Find where the given text appears and provide that cell's center as [x, y] coordinate. 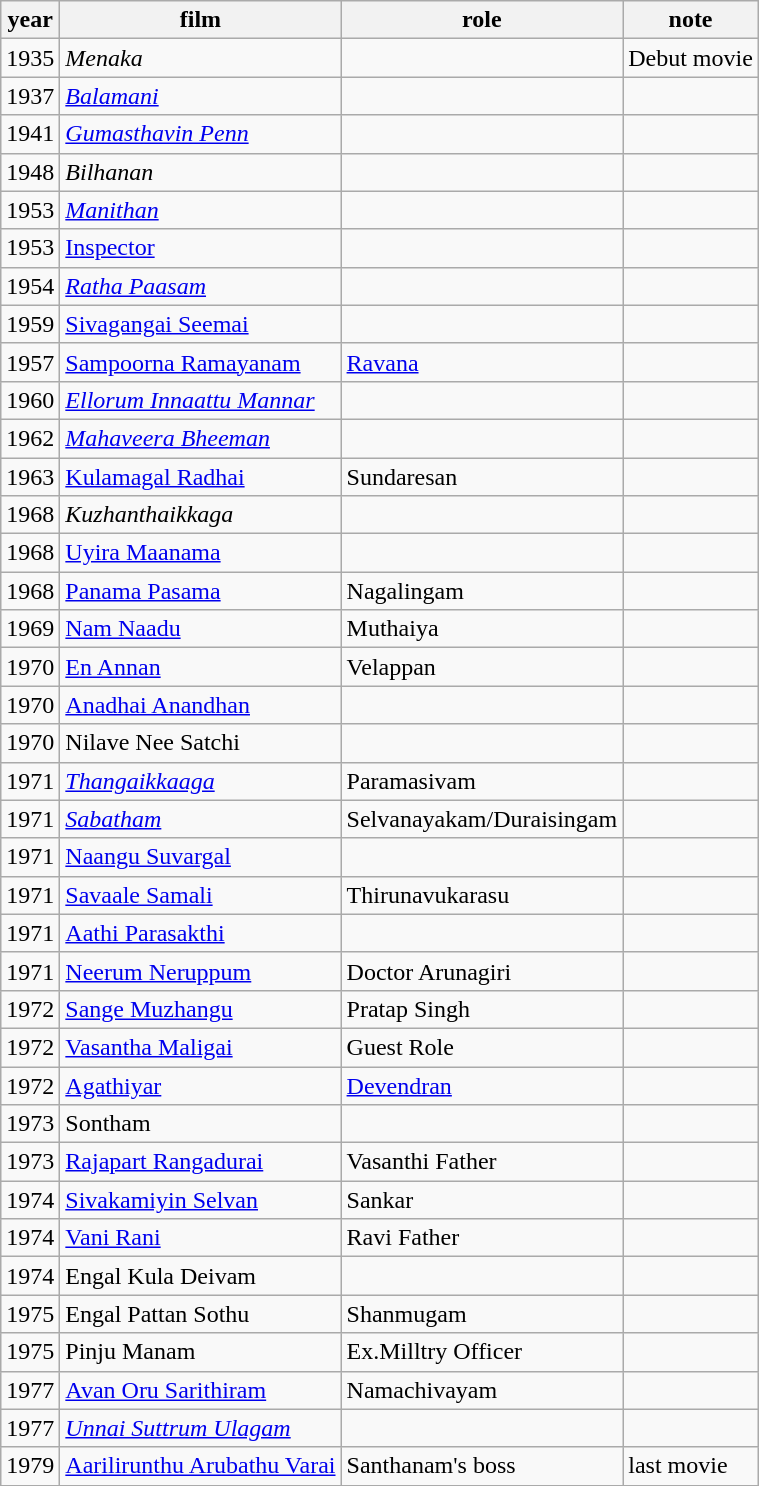
Kuzhanthaikkaga [200, 515]
1960 [30, 400]
Pratap Singh [482, 1009]
Vasanthi Father [482, 1162]
Sankar [482, 1200]
Kulamagal Radhai [200, 477]
1957 [30, 362]
Sundaresan [482, 477]
Anadhai Anandhan [200, 705]
film [200, 20]
role [482, 20]
Devendran [482, 1085]
1948 [30, 172]
Santhanam's boss [482, 1466]
Avan Oru Sarithiram [200, 1390]
Engal Pattan Sothu [200, 1314]
Menaka [200, 58]
Thirunavukarasu [482, 895]
Sabatham [200, 819]
Bilhanan [200, 172]
Shanmugam [482, 1314]
Sange Muzhangu [200, 1009]
1969 [30, 629]
En Annan [200, 667]
Guest Role [482, 1047]
Nam Naadu [200, 629]
1937 [30, 96]
Sivakamiyin Selvan [200, 1200]
last movie [691, 1466]
Balamani [200, 96]
note [691, 20]
Namachivayam [482, 1390]
Ex.Milltry Officer [482, 1352]
Vani Rani [200, 1238]
Naangu Suvargal [200, 857]
Selvanayakam/Duraisingam [482, 819]
1941 [30, 134]
Nilave Nee Satchi [200, 743]
Muthaiya [482, 629]
Panama Pasama [200, 591]
Debut movie [691, 58]
Ravi Father [482, 1238]
Aarilirunthu Arubathu Varai [200, 1466]
1963 [30, 477]
Inspector [200, 248]
Vasantha Maligai [200, 1047]
Ravana [482, 362]
Pinju Manam [200, 1352]
Savaale Samali [200, 895]
Agathiyar [200, 1085]
Manithan [200, 210]
Mahaveera Bheeman [200, 438]
Doctor Arunagiri [482, 971]
Engal Kula Deivam [200, 1276]
Ellorum Innaattu Mannar [200, 400]
Sontham [200, 1124]
Aathi Parasakthi [200, 933]
Ratha Paasam [200, 286]
year [30, 20]
Gumasthavin Penn [200, 134]
Thangaikkaaga [200, 781]
Unnai Suttrum Ulagam [200, 1428]
1954 [30, 286]
Sampoorna Ramayanam [200, 362]
1959 [30, 324]
Sivagangai Seemai [200, 324]
Velappan [482, 667]
1979 [30, 1466]
Nagalingam [482, 591]
1935 [30, 58]
Neerum Neruppum [200, 971]
Uyira Maanama [200, 553]
1962 [30, 438]
Paramasivam [482, 781]
Rajapart Rangadurai [200, 1162]
